For the text-containing cell, return its midpoint in (X, Y) coordinate format. 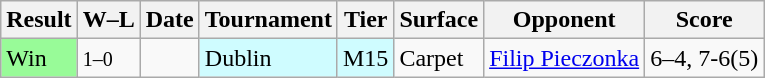
Tier (365, 20)
Tournament (268, 20)
1–0 (108, 58)
Win (39, 58)
Opponent (564, 20)
Dublin (268, 58)
Result (39, 20)
Surface (439, 20)
Carpet (439, 58)
Filip Pieczonka (564, 58)
W–L (108, 20)
Date (170, 20)
M15 (365, 58)
6–4, 7-6(5) (704, 58)
Score (704, 20)
